Return [x, y] of the center of cell containing provided text 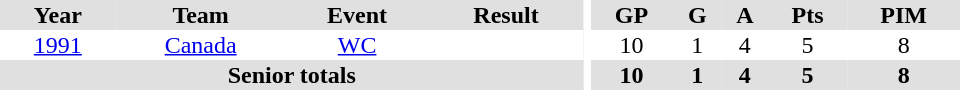
G [698, 15]
WC [358, 45]
GP [631, 15]
PIM [904, 15]
Pts [808, 15]
Year [58, 15]
A [745, 15]
Team [201, 15]
Result [506, 15]
1991 [58, 45]
Event [358, 15]
Senior totals [292, 75]
Canada [201, 45]
